Find where the given text appears and provide that cell's center as [X, Y] coordinate. 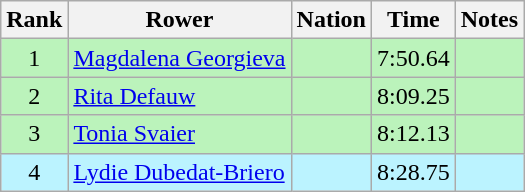
7:50.64 [413, 58]
Tonia Svaier [180, 134]
4 [34, 172]
8:12.13 [413, 134]
Rank [34, 20]
Nation [331, 20]
Rita Defauw [180, 96]
Notes [489, 20]
3 [34, 134]
8:28.75 [413, 172]
8:09.25 [413, 96]
1 [34, 58]
2 [34, 96]
Magdalena Georgieva [180, 58]
Rower [180, 20]
Time [413, 20]
Lydie Dubedat-Briero [180, 172]
